Provide the (x, y) coordinate of the cell's center where the given text is located.  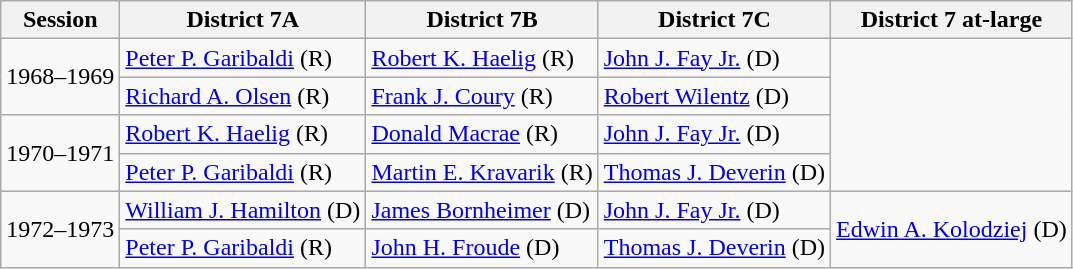
District 7A (243, 20)
Richard A. Olsen (R) (243, 96)
1970–1971 (60, 153)
Frank J. Coury (R) (482, 96)
Edwin A. Kolodziej (D) (952, 229)
District 7B (482, 20)
1968–1969 (60, 77)
1972–1973 (60, 229)
District 7C (714, 20)
Martin E. Kravarik (R) (482, 172)
Donald Macrae (R) (482, 134)
John H. Froude (D) (482, 248)
William J. Hamilton (D) (243, 210)
District 7 at-large (952, 20)
Session (60, 20)
Robert Wilentz (D) (714, 96)
James Bornheimer (D) (482, 210)
